From the cell containing the given text, extract its center point as [x, y] coordinate. 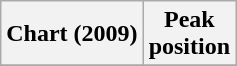
Peakposition [189, 34]
Chart (2009) [72, 34]
